Find where the given text appears and provide that cell's center as [x, y] coordinate. 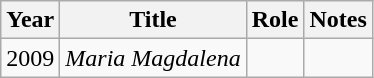
Notes [338, 20]
Maria Magdalena [153, 58]
Year [30, 20]
Title [153, 20]
Role [275, 20]
2009 [30, 58]
